Provide the [x, y] coordinate of the cell's center where the given text is located.  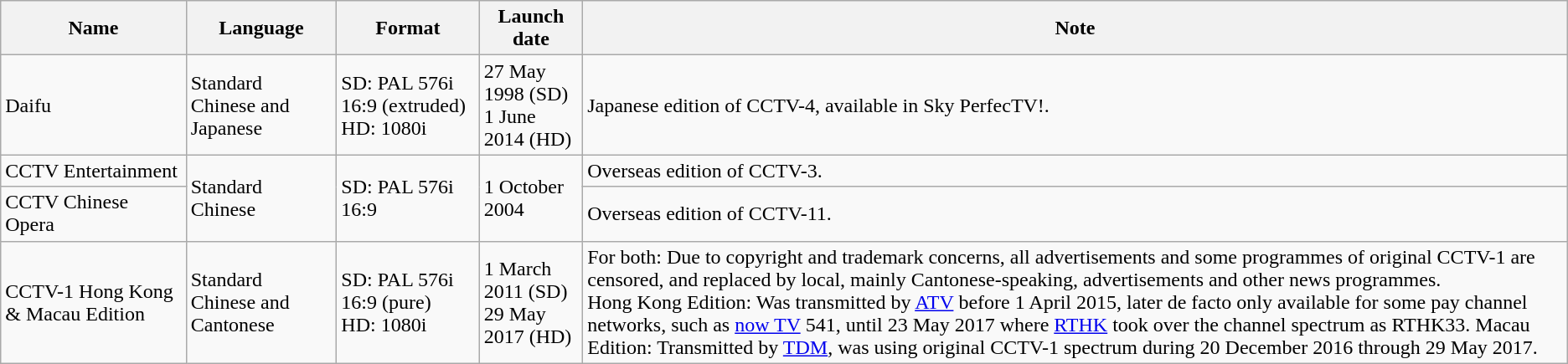
Japanese edition of CCTV-4, available in Sky PerfecTV!. [1075, 105]
27 May 1998 (SD)1 June 2014 (HD) [531, 105]
CCTV Entertainment [94, 171]
Standard Chinese and Japanese [261, 105]
SD: PAL 576i 16:9 (extruded)HD: 1080i [408, 105]
CCTV-1 Hong Kong & Macau Edition [94, 302]
Overseas edition of CCTV-11. [1075, 214]
CCTV Chinese Opera [94, 214]
Format [408, 28]
Language [261, 28]
Launch date [531, 28]
Name [94, 28]
Standard Chinese and Cantonese [261, 302]
1 October 2004 [531, 197]
SD: PAL 576i 16:9 (pure)HD: 1080i [408, 302]
Standard Chinese [261, 197]
SD: PAL 576i 16:9 [408, 197]
Note [1075, 28]
1 March 2011 (SD)29 May 2017 (HD) [531, 302]
Overseas edition of CCTV-3. [1075, 171]
Daifu [94, 105]
